Capture the cell that displays the provided text and extract its (X, Y) central coordinate. 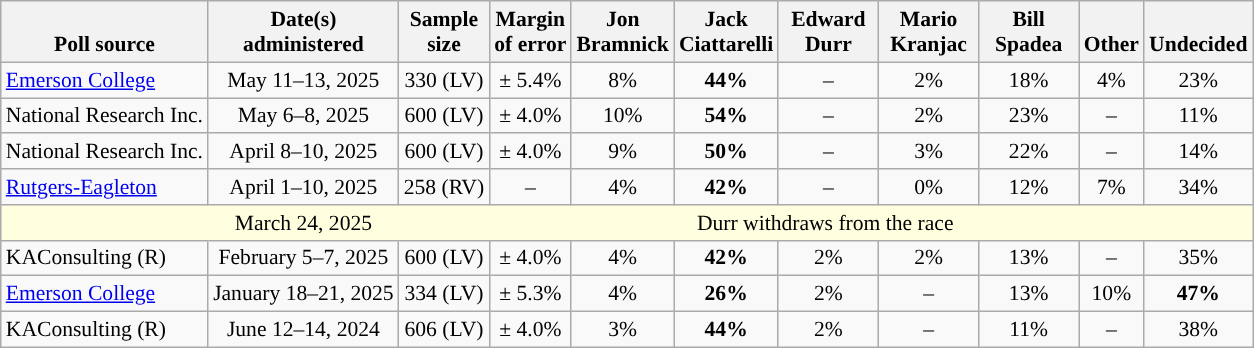
± 5.3% (530, 294)
54% (726, 116)
EdwardDurr (828, 32)
April 8–10, 2025 (304, 152)
March 24, 2025 (304, 223)
JonBramnick (622, 32)
± 5.4% (530, 80)
Marginof error (530, 32)
330 (LV) (444, 80)
35% (1198, 258)
12% (1029, 187)
Samplesize (444, 32)
47% (1198, 294)
January 18–21, 2025 (304, 294)
Durr withdraws from the race (826, 223)
Poll source (104, 32)
26% (726, 294)
8% (622, 80)
334 (LV) (444, 294)
9% (622, 152)
0% (928, 187)
April 1–10, 2025 (304, 187)
MarioKranjac (928, 32)
22% (1029, 152)
50% (726, 152)
258 (RV) (444, 187)
JackCiattarelli (726, 32)
February 5–7, 2025 (304, 258)
June 12–14, 2024 (304, 330)
Other (1112, 32)
Undecided (1198, 32)
Rutgers-Eagleton (104, 187)
606 (LV) (444, 330)
Date(s)administered (304, 32)
May 11–13, 2025 (304, 80)
14% (1198, 152)
38% (1198, 330)
7% (1112, 187)
34% (1198, 187)
18% (1029, 80)
BillSpadea (1029, 32)
May 6–8, 2025 (304, 116)
